Determine the (X, Y) coordinate at the center of the cell enclosing the given text.  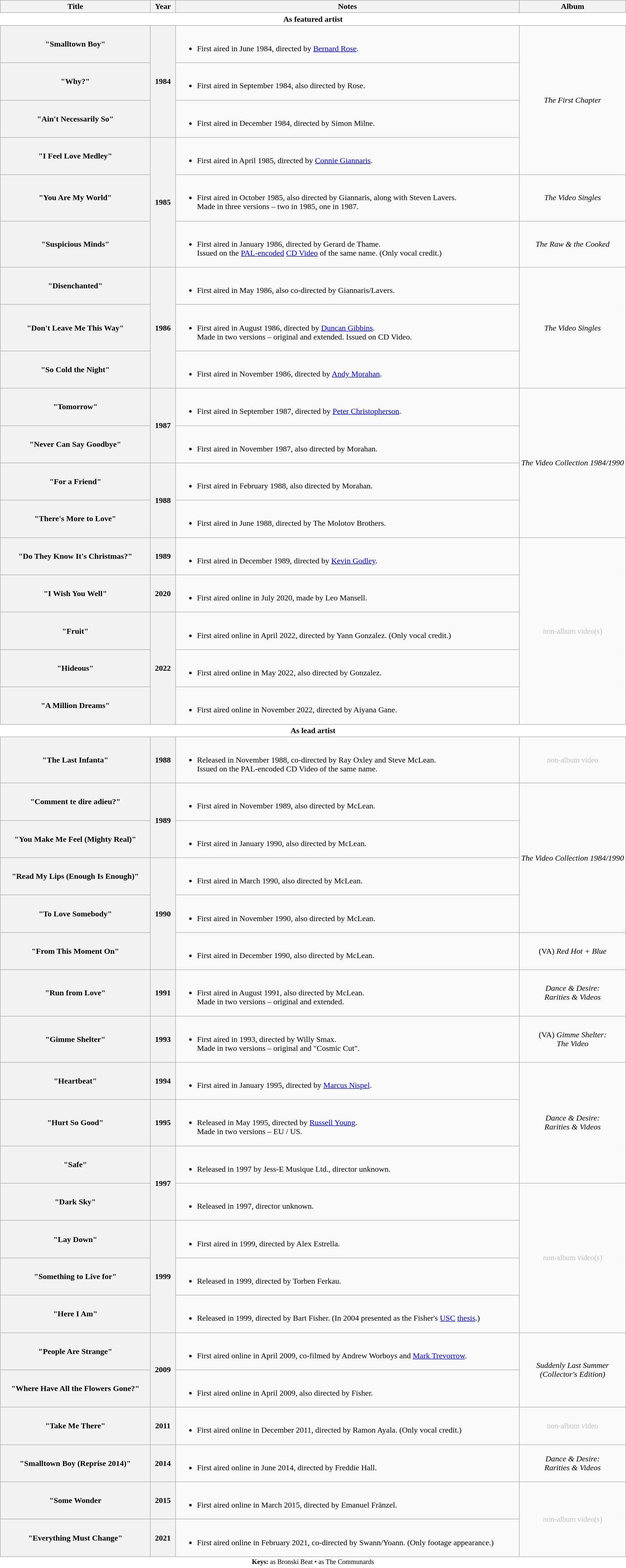
First aired in September 1987, directed by Peter Christopherson. (347, 407)
The Raw & the Cooked (573, 244)
(VA) Red Hot + Blue (573, 951)
"Take Me There" (75, 1426)
"Hurt So Good" (75, 1123)
"To Love Somebody" (75, 913)
First aired online in June 2014, directed by Freddie Hall. (347, 1463)
2009 (163, 1370)
First aired in June 1984, directed by Bernard Rose. (347, 44)
First aired in 1999, directed by Alex Estrella. (347, 1239)
"Fruit" (75, 631)
"Where Have All the Flowers Gone?" (75, 1388)
"Everything Must Change" (75, 1538)
First aired in November 1986, directed by Andy Morahan. (347, 369)
"I Wish You Well" (75, 594)
Notes (347, 7)
First aired in November 1987, also directed by Morahan. (347, 444)
First aired online in December 2011, directed by Ramon Ayala. (Only vocal credit.) (347, 1426)
"A Million Dreams" (75, 705)
First aired online in November 2022, directed by Aiyana Gane. (347, 705)
1985 (163, 202)
"So Cold the Night" (75, 369)
"Suspicious Minds" (75, 244)
Album (573, 7)
First aired online in March 2015, directed by Emanuel Fränzel. (347, 1501)
"For a Friend" (75, 481)
1984 (163, 81)
First aired in April 1985, directed by Connie Giannaris. (347, 156)
First aired in October 1985, also directed by Giannaris, along with Steven Lavers. Made in three versions – two in 1985, one in 1987. (347, 198)
First aired in January 1995, directed by Marcus Nispel. (347, 1081)
"You Make Me Feel (Mighty Real)" (75, 839)
First aired online in April 2009, also directed by Fisher. (347, 1388)
1995 (163, 1123)
First aired in 1993, directed by Willy Smax. Made in two versions – original and "Cosmic Cut". (347, 1039)
First aired in August 1991, also directed by McLean. Made in two versions – original and extended. (347, 993)
First aired in August 1986, directed by Duncan Gibbins. Made in two versions – original and extended. Issued on CD Video. (347, 328)
"Don't Leave Me This Way" (75, 328)
1993 (163, 1039)
First aired in December 1989, directed by Kevin Godley. (347, 556)
"Gimme Shelter" (75, 1039)
1990 (163, 913)
"You Are My World" (75, 198)
First aired online in April 2009, co-filmed by Andrew Worboys and Mark Trevorrow. (347, 1351)
1999 (163, 1277)
First aired in March 1990, also directed by McLean. (347, 876)
"Safe" (75, 1164)
2011 (163, 1426)
"Do They Know It's Christmas?" (75, 556)
2014 (163, 1463)
"Something to Live for" (75, 1277)
1997 (163, 1183)
First aired online in May 2022, also directed by Gonzalez. (347, 668)
First aired online in April 2022, directed by Yann Gonzalez. (Only vocal credit.) (347, 631)
As lead artist (313, 731)
"People Are Strange" (75, 1351)
"Never Can Say Goodbye" (75, 444)
2021 (163, 1538)
"Run from Love" (75, 993)
The First Chapter (573, 100)
First aired in February 1988, also directed by Morahan. (347, 481)
First aired in June 1988, directed by The Molotov Brothers. (347, 519)
2015 (163, 1501)
Released in November 1988, co-directed by Ray Oxley and Steve McLean. Issued on the PAL-encoded CD Video of the same name. (347, 760)
2022 (163, 668)
As featured artist (313, 19)
"Heartbeat" (75, 1081)
"Some Wonder (75, 1501)
"From This Moment On" (75, 951)
First aired in December 1984, directed by Simon Milne. (347, 119)
First aired in December 1990, also directed by McLean. (347, 951)
1987 (163, 425)
First aired in May 1986, also co-directed by Giannaris/Lavers. (347, 286)
First aired in September 1984, also directed by Rose. (347, 81)
First aired in January 1986, directed by Gerard de Thame. Issued on the PAL-encoded CD Video of the same name. (Only vocal credit.) (347, 244)
First aired online in February 2021, co-directed by Swann/Yoann. (Only footage appearance.) (347, 1538)
"Hideous" (75, 668)
2020 (163, 594)
Released in 1997, director unknown. (347, 1202)
1994 (163, 1081)
Keys: as Bronski Beat • as The Communards (313, 1562)
"Comment te dire adieu?" (75, 802)
"Why?" (75, 81)
(VA) Gimme Shelter: The Video (573, 1039)
Title (75, 7)
First aired in November 1990, also directed by McLean. (347, 913)
"Tomorrow" (75, 407)
Released in 1999, directed by Torben Ferkau. (347, 1277)
Released in 1999, directed by Bart Fisher. (In 2004 presented as the Fisher's USC thesis.) (347, 1314)
"There's More to Love" (75, 519)
"Smalltown Boy (Reprise 2014)" (75, 1463)
First aired in November 1989, also directed by McLean. (347, 802)
"Here I Am" (75, 1314)
"The Last Infanta" (75, 760)
Released in May 1995, directed by Russell Young. Made in two versions – EU / US. (347, 1123)
"Smalltown Boy" (75, 44)
1986 (163, 328)
First aired online in July 2020, made by Leo Mansell. (347, 594)
"Ain't Necessarily So" (75, 119)
"Read My Lips (Enough Is Enough)" (75, 876)
"Dark Sky" (75, 1202)
"Lay Down" (75, 1239)
1991 (163, 993)
"Disenchanted" (75, 286)
Suddenly Last Summer (Collector's Edition) (573, 1370)
Year (163, 7)
"I Feel Love Medley" (75, 156)
Released in 1997 by Jess-E Musique Ltd., director unknown. (347, 1164)
First aired in January 1990, also directed by McLean. (347, 839)
